Capture the cell that displays the provided text and extract its [x, y] central coordinate. 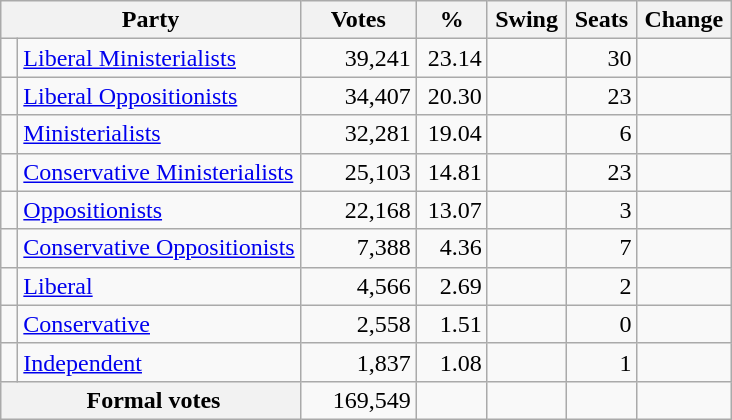
20.30 [452, 96]
7,388 [358, 248]
19.04 [452, 134]
0 [602, 324]
22,168 [358, 210]
1.51 [452, 324]
Liberal [159, 286]
Liberal Ministerialists [159, 58]
4,566 [358, 286]
4.36 [452, 248]
30 [602, 58]
2,558 [358, 324]
Conservative Oppositionists [159, 248]
2.69 [452, 286]
Ministerialists [159, 134]
Votes [358, 20]
169,549 [358, 400]
34,407 [358, 96]
Seats [602, 20]
Independent [159, 362]
39,241 [358, 58]
Formal votes [150, 400]
25,103 [358, 172]
13.07 [452, 210]
14.81 [452, 172]
32,281 [358, 134]
Party [150, 20]
1 [602, 362]
Change [684, 20]
Liberal Oppositionists [159, 96]
2 [602, 286]
Swing [526, 20]
Oppositionists [159, 210]
Conservative [159, 324]
7 [602, 248]
% [452, 20]
23.14 [452, 58]
1.08 [452, 362]
6 [602, 134]
3 [602, 210]
Conservative Ministerialists [159, 172]
1,837 [358, 362]
